For the text-containing cell, return its midpoint in [X, Y] coordinate format. 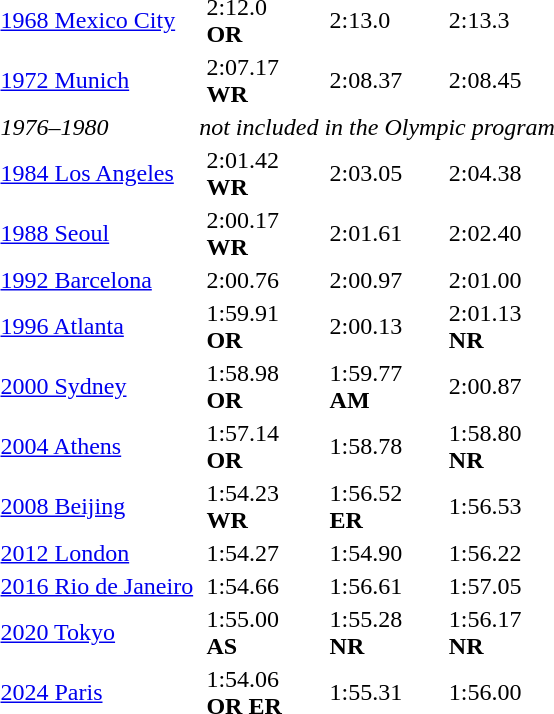
1:57.14 OR [262, 446]
1:54.66 [262, 586]
1:55.28 NR [382, 632]
1:59.77 AM [382, 386]
2:03.05 [382, 174]
1:58.98 OR [262, 386]
2:00.17 WR [262, 234]
1:58.78 [382, 446]
2:00.13 [382, 326]
1:54.27 [262, 553]
1:55.00 AS [262, 632]
1:54.90 [382, 553]
1:56.61 [382, 586]
2:07.17 WR [262, 80]
1:59.91 OR [262, 326]
2:01.61 [382, 234]
2:00.97 [382, 280]
2:00.76 [262, 280]
1:54.23 WR [262, 506]
1:56.52 ER [382, 506]
2:01.42 WR [262, 174]
2:08.37 [382, 80]
